Provide the [X, Y] coordinate of the cell's center where the given text is located.  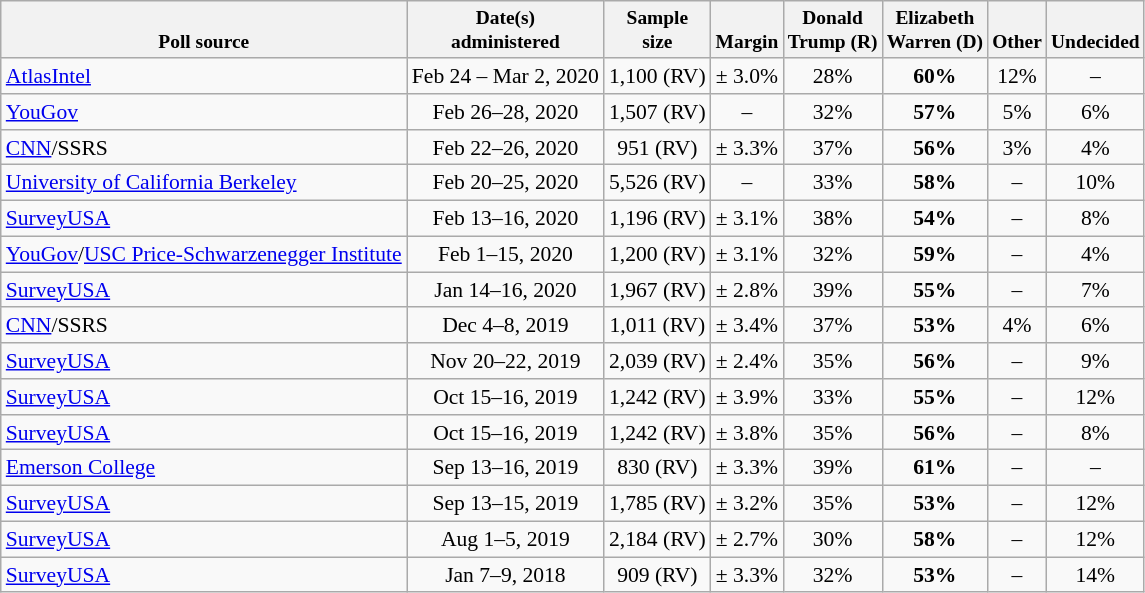
Sep 13–15, 2019 [506, 504]
5,526 (RV) [658, 183]
14% [1095, 575]
909 (RV) [658, 575]
Feb 24 – Mar 2, 2020 [506, 76]
± 3.0% [747, 76]
± 3.8% [747, 433]
Margin [747, 30]
7% [1095, 290]
5% [1018, 112]
Feb 22–26, 2020 [506, 148]
Sep 13–16, 2019 [506, 468]
± 3.4% [747, 326]
Emerson College [204, 468]
10% [1095, 183]
59% [934, 254]
1,100 (RV) [658, 76]
Dec 4–8, 2019 [506, 326]
3% [1018, 148]
Nov 20–22, 2019 [506, 361]
Other [1018, 30]
YouGov/USC Price-Schwarzenegger Institute [204, 254]
38% [832, 219]
University of California Berkeley [204, 183]
1,785 (RV) [658, 504]
± 2.7% [747, 540]
1,967 (RV) [658, 290]
± 2.8% [747, 290]
2,184 (RV) [658, 540]
Date(s)administered [506, 30]
1,196 (RV) [658, 219]
AtlasIntel [204, 76]
9% [1095, 361]
Aug 1–5, 2019 [506, 540]
1,200 (RV) [658, 254]
Feb 13–16, 2020 [506, 219]
2,039 (RV) [658, 361]
DonaldTrump (R) [832, 30]
± 3.2% [747, 504]
1,507 (RV) [658, 112]
Feb 20–25, 2020 [506, 183]
830 (RV) [658, 468]
Jan 14–16, 2020 [506, 290]
Poll source [204, 30]
30% [832, 540]
± 2.4% [747, 361]
60% [934, 76]
ElizabethWarren (D) [934, 30]
Feb 1–15, 2020 [506, 254]
1,011 (RV) [658, 326]
28% [832, 76]
61% [934, 468]
Samplesize [658, 30]
YouGov [204, 112]
57% [934, 112]
Undecided [1095, 30]
± 3.9% [747, 397]
Feb 26–28, 2020 [506, 112]
54% [934, 219]
951 (RV) [658, 148]
Jan 7–9, 2018 [506, 575]
